For the text-containing cell, return its midpoint in (x, y) coordinate format. 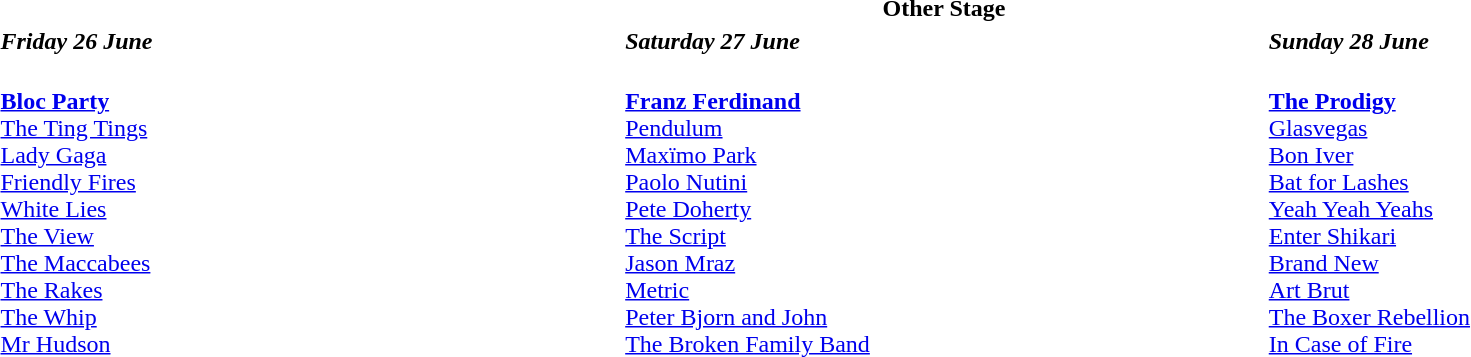
Saturday 27 June (944, 41)
